Identify which cell holds the provided text, then report its (X, Y) central coordinate. 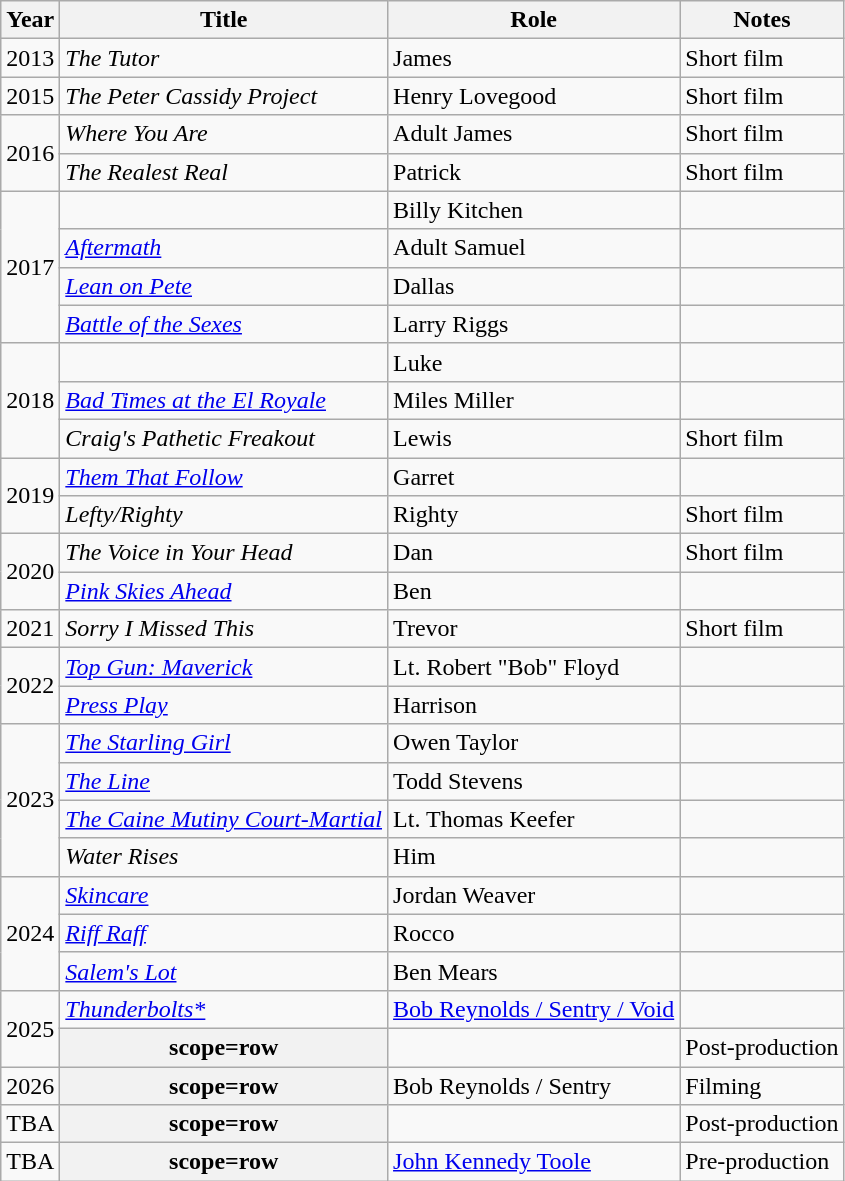
Lewis (534, 438)
Sorry I Missed This (224, 629)
James (534, 58)
Billy Kitchen (534, 210)
2019 (30, 496)
Lefty/Righty (224, 515)
Notes (762, 20)
2017 (30, 267)
Salem's Lot (224, 971)
Ben Mears (534, 971)
Where You Are (224, 134)
Miles Miller (534, 400)
Title (224, 20)
Battle of the Sexes (224, 324)
Larry Riggs (534, 324)
Jordan Weaver (534, 895)
Henry Lovegood (534, 96)
The Line (224, 781)
Dan (534, 553)
Patrick (534, 172)
Rocco (534, 933)
2022 (30, 686)
Lean on Pete (224, 286)
Owen Taylor (534, 743)
Adult James (534, 134)
2016 (30, 153)
The Voice in Your Head (224, 553)
2018 (30, 400)
2026 (30, 1085)
Thunderbolts* (224, 1009)
Dallas (534, 286)
Harrison (534, 705)
Year (30, 20)
Them That Follow (224, 477)
2020 (30, 572)
Bob Reynolds / Sentry (534, 1085)
Lt. Robert "Bob" Floyd (534, 667)
2015 (30, 96)
Adult Samuel (534, 248)
Press Play (224, 705)
Lt. Thomas Keefer (534, 819)
Aftermath (224, 248)
Filming (762, 1085)
Role (534, 20)
The Starling Girl (224, 743)
Ben (534, 591)
2021 (30, 629)
2025 (30, 1028)
John Kennedy Toole (534, 1162)
Pre-production (762, 1162)
The Tutor (224, 58)
Skincare (224, 895)
Luke (534, 362)
The Peter Cassidy Project (224, 96)
Bob Reynolds / Sentry / Void (534, 1009)
Top Gun: Maverick (224, 667)
2023 (30, 800)
Water Rises (224, 857)
Pink Skies Ahead (224, 591)
Righty (534, 515)
Craig's Pathetic Freakout (224, 438)
Him (534, 857)
Riff Raff (224, 933)
2024 (30, 933)
The Realest Real (224, 172)
Bad Times at the El Royale (224, 400)
Garret (534, 477)
Trevor (534, 629)
Todd Stevens (534, 781)
The Caine Mutiny Court-Martial (224, 819)
2013 (30, 58)
